Search for the cell housing the specified text and yield its (x, y) center coordinate. 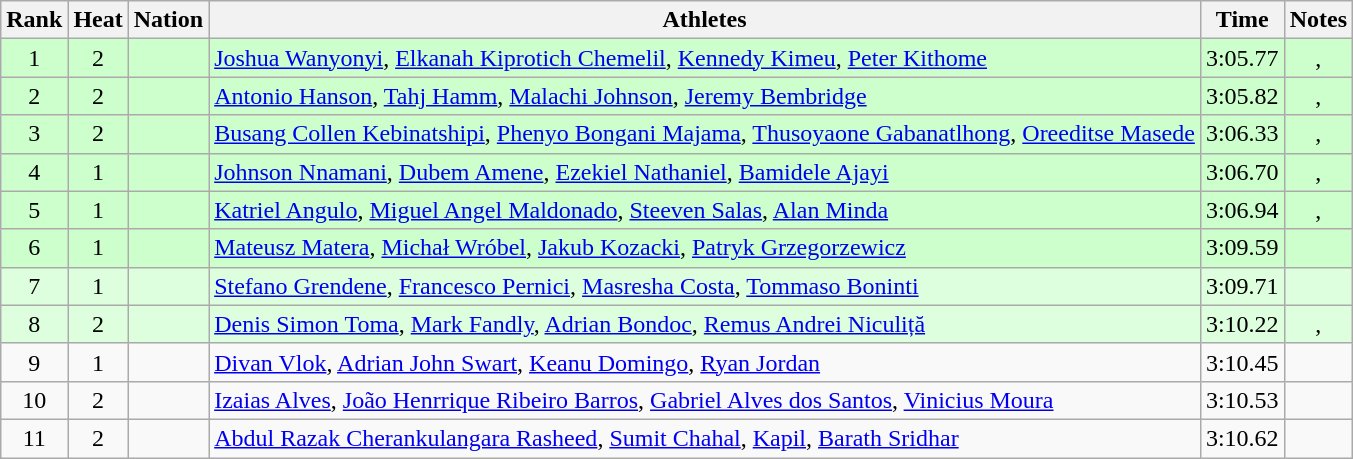
Nation (168, 20)
Izaias Alves, João Henrrique Ribeiro Barros, Gabriel Alves dos Santos, Vinicius Moura (705, 400)
8 (34, 324)
4 (34, 172)
10 (34, 400)
Athletes (705, 20)
3 (34, 134)
3:06.70 (1242, 172)
3:10.45 (1242, 362)
3:06.33 (1242, 134)
Johnson Nnamani, Dubem Amene, Ezekiel Nathaniel, Bamidele Ajayi (705, 172)
Rank (34, 20)
3:06.94 (1242, 210)
5 (34, 210)
7 (34, 286)
Divan Vlok, Adrian John Swart, Keanu Domingo, Ryan Jordan (705, 362)
Antonio Hanson, Tahj Hamm, Malachi Johnson, Jeremy Bembridge (705, 96)
Joshua Wanyonyi, Elkanah Kiprotich Chemelil, Kennedy Kimeu, Peter Kithome (705, 58)
Busang Collen Kebinatshipi, Phenyo Bongani Majama, Thusoyaone Gabanatlhong, Oreeditse Masede (705, 134)
3:05.82 (1242, 96)
3:10.53 (1242, 400)
9 (34, 362)
3:10.22 (1242, 324)
Katriel Angulo, Miguel Angel Maldonado, Steeven Salas, Alan Minda (705, 210)
11 (34, 438)
Time (1242, 20)
3:10.62 (1242, 438)
Mateusz Matera, Michał Wróbel, Jakub Kozacki, Patryk Grzegorzewicz (705, 248)
Stefano Grendene, Francesco Pernici, Masresha Costa, Tommaso Boninti (705, 286)
Denis Simon Toma, Mark Fandly, Adrian Bondoc, Remus Andrei Niculiță (705, 324)
6 (34, 248)
3:09.59 (1242, 248)
Heat (98, 20)
3:09.71 (1242, 286)
Notes (1318, 20)
Abdul Razak Cherankulangara Rasheed, Sumit Chahal, Kapil, Barath Sridhar (705, 438)
3:05.77 (1242, 58)
